Return [x, y] of the center of cell containing provided text 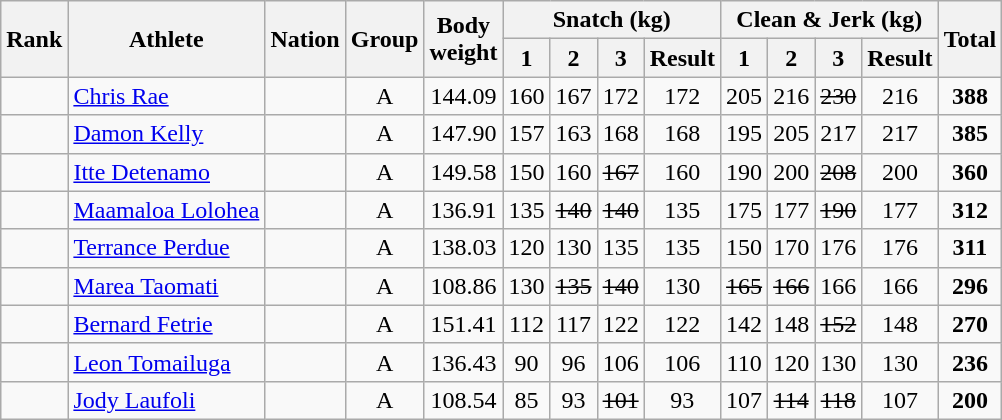
165 [744, 286]
388 [970, 96]
311 [970, 248]
142 [744, 324]
117 [574, 324]
85 [526, 400]
Jody Laufoli [166, 400]
101 [620, 400]
157 [526, 134]
138.03 [464, 248]
152 [838, 324]
Damon Kelly [166, 134]
360 [970, 172]
Bernard Fetrie [166, 324]
147.90 [464, 134]
110 [744, 362]
118 [838, 400]
114 [792, 400]
Bodyweight [464, 39]
Rank [34, 39]
208 [838, 172]
230 [838, 96]
112 [526, 324]
Itte Detenamo [166, 172]
236 [970, 362]
108.86 [464, 286]
Snatch (kg) [612, 20]
144.09 [464, 96]
Group [384, 39]
90 [526, 362]
296 [970, 286]
Leon Tomailuga [166, 362]
270 [970, 324]
Nation [305, 39]
Clean & Jerk (kg) [830, 20]
151.41 [464, 324]
195 [744, 134]
170 [792, 248]
Maamaloa Lolohea [166, 210]
96 [574, 362]
Athlete [166, 39]
163 [574, 134]
Chris Rae [166, 96]
Total [970, 39]
Marea Taomati [166, 286]
Terrance Perdue [166, 248]
385 [970, 134]
136.43 [464, 362]
175 [744, 210]
108.54 [464, 400]
312 [970, 210]
136.91 [464, 210]
149.58 [464, 172]
